Scan for the cell matching the given text and deliver its (x, y) coordinate at center. 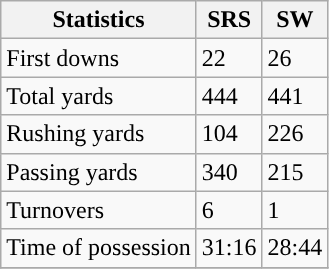
SW (295, 20)
Rushing yards (99, 134)
444 (229, 96)
Statistics (99, 20)
28:44 (295, 248)
6 (229, 210)
26 (295, 58)
441 (295, 96)
Passing yards (99, 172)
Time of possession (99, 248)
31:16 (229, 248)
22 (229, 58)
Turnovers (99, 210)
SRS (229, 20)
104 (229, 134)
226 (295, 134)
1 (295, 210)
Total yards (99, 96)
First downs (99, 58)
340 (229, 172)
215 (295, 172)
